Find where the given text appears and provide that cell's center as (X, Y) coordinate. 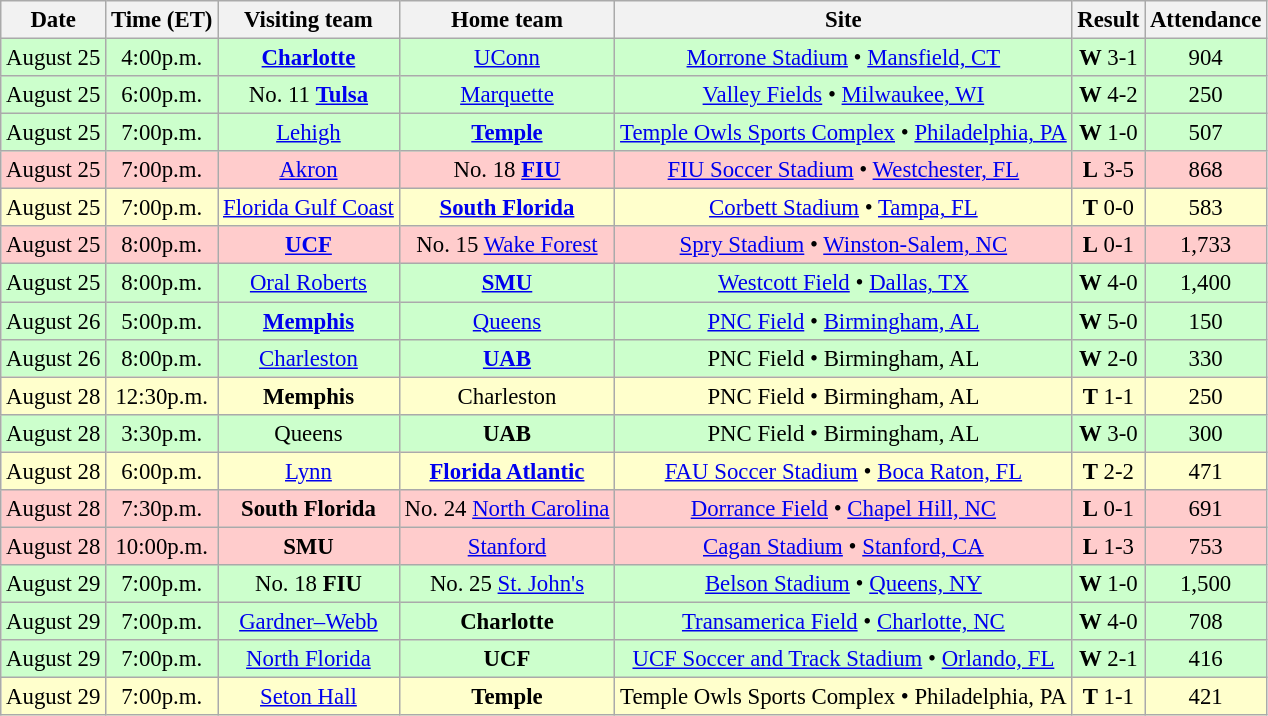
583 (1206, 208)
471 (1206, 471)
10:00p.m. (162, 546)
W 4-2 (1108, 95)
UConn (507, 58)
Lynn (308, 471)
Stanford (507, 546)
1,500 (1206, 584)
708 (1206, 621)
5:00p.m. (162, 321)
1,400 (1206, 283)
W 2-0 (1108, 358)
753 (1206, 546)
330 (1206, 358)
North Florida (308, 659)
3:30p.m. (162, 433)
Result (1108, 20)
No. 11 Tulsa (308, 95)
Westcott Field • Dallas, TX (844, 283)
Belson Stadium • Queens, NY (844, 584)
Spry Stadium • Winston-Salem, NC (844, 245)
1,733 (1206, 245)
Corbett Stadium • Tampa, FL (844, 208)
Time (ET) (162, 20)
W 3-1 (1108, 58)
691 (1206, 509)
No. 24 North Carolina (507, 509)
Oral Roberts (308, 283)
Gardner–Webb (308, 621)
150 (1206, 321)
4:00p.m. (162, 58)
Cagan Stadium • Stanford, CA (844, 546)
Attendance (1206, 20)
L 3-5 (1108, 170)
Transamerica Field • Charlotte, NC (844, 621)
No. 25 St. John's (507, 584)
Florida Atlantic (507, 471)
Marquette (507, 95)
12:30p.m. (162, 396)
FAU Soccer Stadium • Boca Raton, FL (844, 471)
421 (1206, 697)
Lehigh (308, 133)
300 (1206, 433)
Seton Hall (308, 697)
Morrone Stadium • Mansfield, CT (844, 58)
Site (844, 20)
Dorrance Field • Chapel Hill, NC (844, 509)
FIU Soccer Stadium • Westchester, FL (844, 170)
7:30p.m. (162, 509)
904 (1206, 58)
UCF Soccer and Track Stadium • Orlando, FL (844, 659)
W 2-1 (1108, 659)
T 2-2 (1108, 471)
Date (54, 20)
507 (1206, 133)
416 (1206, 659)
No. 15 Wake Forest (507, 245)
W 3-0 (1108, 433)
Akron (308, 170)
Florida Gulf Coast (308, 208)
Visiting team (308, 20)
L 1-3 (1108, 546)
868 (1206, 170)
W 5-0 (1108, 321)
T 0-0 (1108, 208)
Valley Fields • Milwaukee, WI (844, 95)
Home team (507, 20)
